Find where the given text appears and provide that cell's center as (X, Y) coordinate. 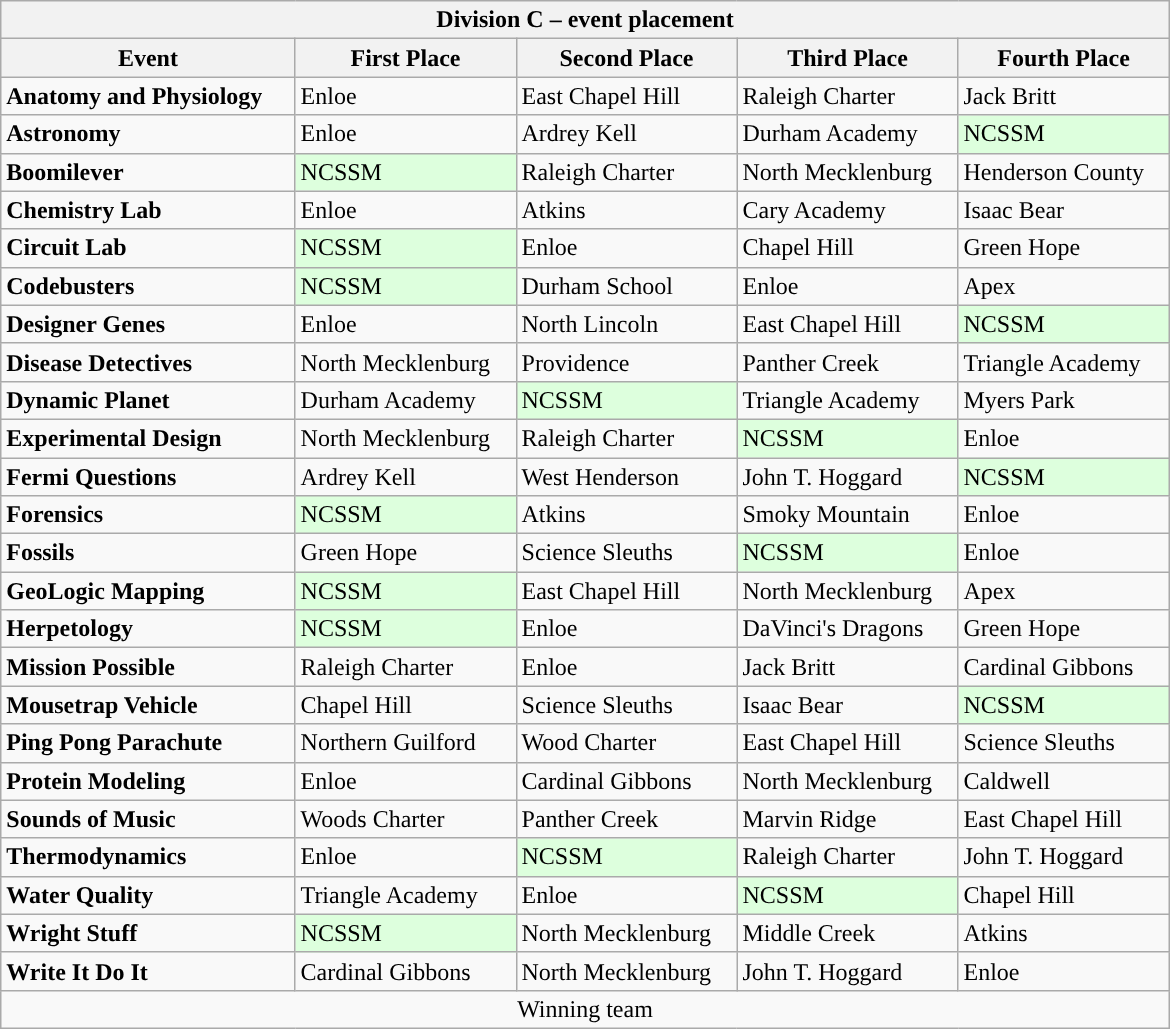
Wright Stuff (148, 933)
Herpetology (148, 629)
Woods Charter (406, 819)
Wood Charter (626, 743)
Protein Modeling (148, 781)
North Lincoln (626, 324)
Fermi Questions (148, 477)
Cary Academy (848, 210)
Durham School (626, 286)
First Place (406, 58)
Ping Pong Parachute (148, 743)
Codebusters (148, 286)
Fossils (148, 553)
Myers Park (1064, 400)
Providence (626, 362)
Thermodynamics (148, 857)
Disease Detectives (148, 362)
Astronomy (148, 134)
Smoky Mountain (848, 515)
Forensics (148, 515)
Dynamic Planet (148, 400)
Caldwell (1064, 781)
Second Place (626, 58)
Chemistry Lab (148, 210)
Experimental Design (148, 438)
DaVinci's Dragons (848, 629)
Write It Do It (148, 971)
Henderson County (1064, 172)
Northern Guilford (406, 743)
Circuit Lab (148, 248)
Middle Creek (848, 933)
Marvin Ridge (848, 819)
Water Quality (148, 895)
West Henderson (626, 477)
GeoLogic Mapping (148, 591)
Sounds of Music (148, 819)
Winning team (585, 1009)
Mousetrap Vehicle (148, 705)
Mission Possible (148, 667)
Third Place (848, 58)
Anatomy and Physiology (148, 96)
Fourth Place (1064, 58)
Boomilever (148, 172)
Event (148, 58)
Designer Genes (148, 324)
Division C – event placement (585, 20)
